Determine the (X, Y) coordinate at the center of the cell enclosing the given text.  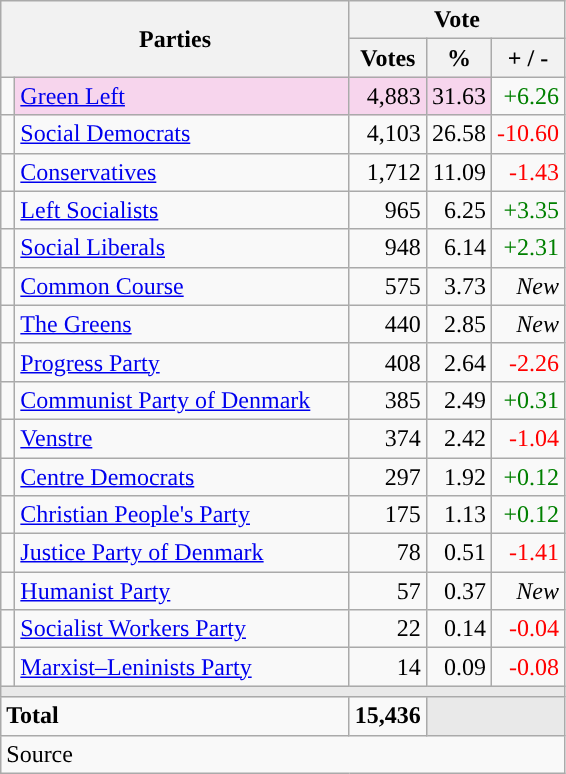
-1.41 (528, 553)
4,883 (388, 96)
6.14 (458, 248)
Left Socialists (182, 210)
+2.31 (528, 248)
Justice Party of Denmark (182, 553)
-0.04 (528, 629)
Progress Party (182, 362)
Venstre (182, 438)
Centre Democrats (182, 477)
Socialist Workers Party (182, 629)
440 (388, 324)
31.63 (458, 96)
0.14 (458, 629)
948 (388, 248)
2.85 (458, 324)
0.51 (458, 553)
4,103 (388, 134)
-2.26 (528, 362)
0.37 (458, 591)
+3.35 (528, 210)
0.09 (458, 667)
Marxist–Leninists Party (182, 667)
Humanist Party (182, 591)
Source (283, 754)
575 (388, 286)
965 (388, 210)
2.49 (458, 400)
Vote (456, 20)
1,712 (388, 172)
Parties (176, 39)
-1.43 (528, 172)
Total (176, 716)
26.58 (458, 134)
Green Left (182, 96)
-0.08 (528, 667)
385 (388, 400)
6.25 (458, 210)
78 (388, 553)
Conservatives (182, 172)
Common Course (182, 286)
297 (388, 477)
3.73 (458, 286)
57 (388, 591)
-1.04 (528, 438)
Social Democrats (182, 134)
22 (388, 629)
-10.60 (528, 134)
1.92 (458, 477)
+ / - (528, 58)
2.42 (458, 438)
11.09 (458, 172)
15,436 (388, 716)
Christian People's Party (182, 515)
175 (388, 515)
% (458, 58)
14 (388, 667)
The Greens (182, 324)
+0.31 (528, 400)
374 (388, 438)
Votes (388, 58)
Social Liberals (182, 248)
1.13 (458, 515)
408 (388, 362)
Communist Party of Denmark (182, 400)
+6.26 (528, 96)
2.64 (458, 362)
